Output the [X, Y] coordinate of the center of the cell containing the given text.  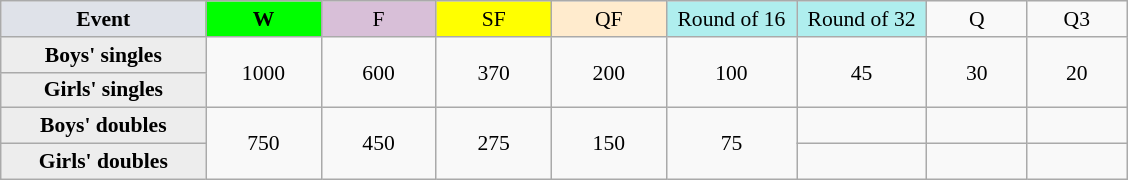
Q3 [1077, 19]
45 [861, 72]
370 [494, 72]
Boys' doubles [104, 126]
Q [977, 19]
Round of 32 [861, 19]
Event [104, 19]
750 [264, 144]
75 [731, 144]
600 [378, 72]
20 [1077, 72]
30 [977, 72]
Round of 16 [731, 19]
Girls' singles [104, 90]
100 [731, 72]
Boys' singles [104, 55]
QF [608, 19]
W [264, 19]
F [378, 19]
450 [378, 144]
200 [608, 72]
Girls' doubles [104, 162]
150 [608, 144]
275 [494, 144]
SF [494, 19]
1000 [264, 72]
